Pinpoint the cell where the given text exists, returning its (X, Y) midpoint coordinate. 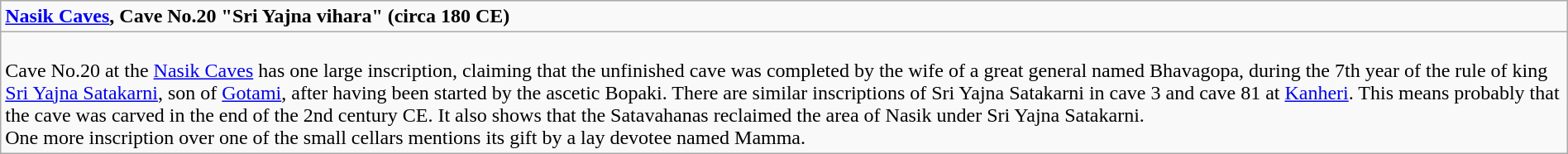
Nasik Caves, Cave No.20 "Sri Yajna vihara" (circa 180 CE) (784, 17)
